Provide the (x, y) coordinate of the cell's center where the given text is located.  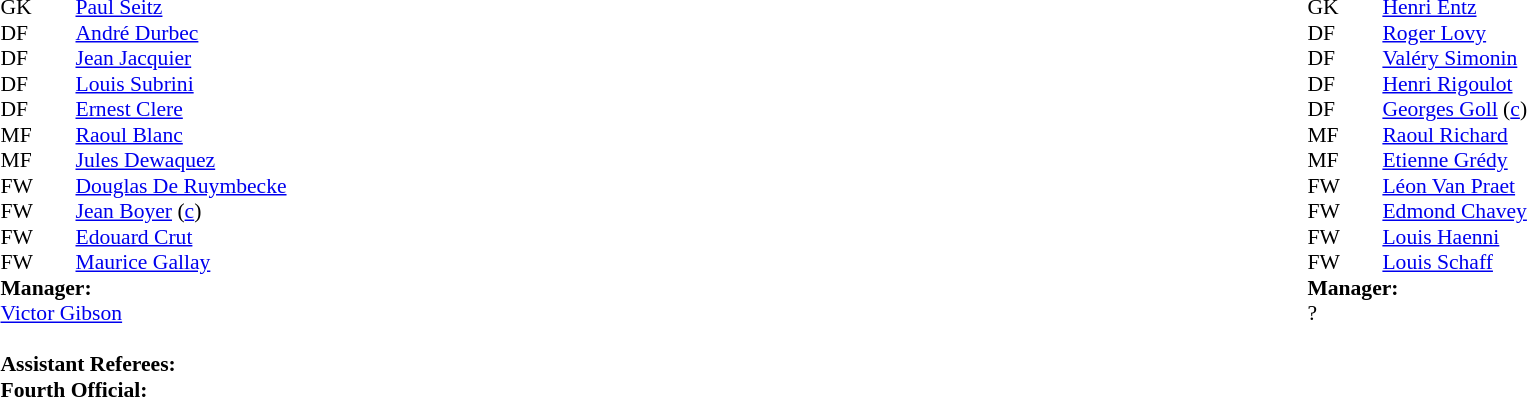
Roger Lovy (1454, 33)
Jules Dewaquez (182, 161)
Valéry Simonin (1454, 59)
Henri Rigoulot (1454, 84)
Ernest Clere (182, 109)
Raoul Blanc (182, 135)
André Durbec (182, 33)
Louis Schaff (1454, 263)
Edmond Chavey (1454, 211)
Jean Jacquier (182, 59)
Louis Subrini (182, 84)
Maurice Gallay (182, 263)
Louis Haenni (1454, 237)
Etienne Grédy (1454, 161)
Douglas De Ruymbecke (182, 186)
Raoul Richard (1454, 135)
? (1417, 313)
Jean Boyer (c) (182, 211)
Georges Goll (c) (1454, 109)
Edouard Crut (182, 237)
Léon Van Praet (1454, 186)
